Capture the cell that displays the provided text and extract its (x, y) central coordinate. 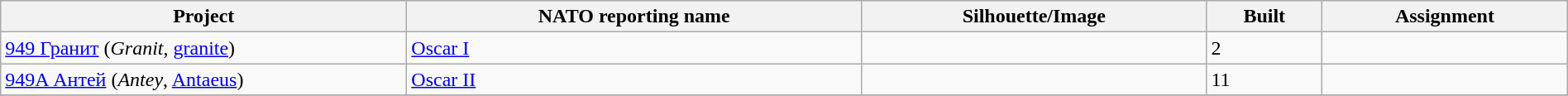
Project (203, 17)
949A Антей (Antey, Antaeus) (203, 79)
Oscar I (634, 48)
11 (1264, 79)
NATO reporting name (634, 17)
2 (1264, 48)
Oscar II (634, 79)
Silhouette/Image (1034, 17)
949 Гранит (Granit, granite) (203, 48)
Built (1264, 17)
Assignment (1446, 17)
